Return [x, y] of the center of cell containing provided text 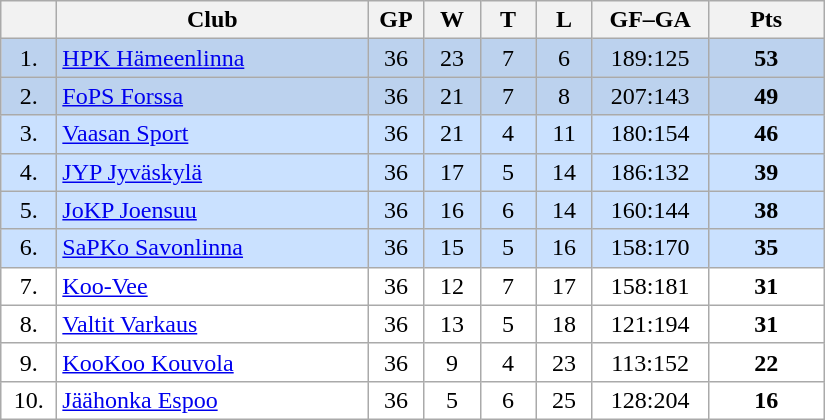
7. [29, 286]
128:204 [650, 400]
Koo-Vee [212, 286]
46 [766, 134]
12 [452, 286]
11 [564, 134]
8 [564, 96]
3. [29, 134]
8. [29, 324]
49 [766, 96]
121:194 [650, 324]
160:144 [650, 210]
9 [452, 362]
T [508, 20]
1. [29, 58]
186:132 [650, 172]
GP [396, 20]
53 [766, 58]
113:152 [650, 362]
FoPS Forssa [212, 96]
13 [452, 324]
18 [564, 324]
JoKP Joensuu [212, 210]
HPK Hämeenlinna [212, 58]
Valtit Varkaus [212, 324]
SaPKo Savonlinna [212, 248]
207:143 [650, 96]
39 [766, 172]
158:170 [650, 248]
JYP Jyväskylä [212, 172]
5. [29, 210]
4. [29, 172]
10. [29, 400]
189:125 [650, 58]
Club [212, 20]
22 [766, 362]
15 [452, 248]
GF–GA [650, 20]
38 [766, 210]
35 [766, 248]
180:154 [650, 134]
Jäähonka Espoo [212, 400]
Vaasan Sport [212, 134]
6. [29, 248]
25 [564, 400]
158:181 [650, 286]
W [452, 20]
9. [29, 362]
KooKoo Kouvola [212, 362]
Pts [766, 20]
L [564, 20]
2. [29, 96]
